Identify which cell holds the provided text, then report its [X, Y] central coordinate. 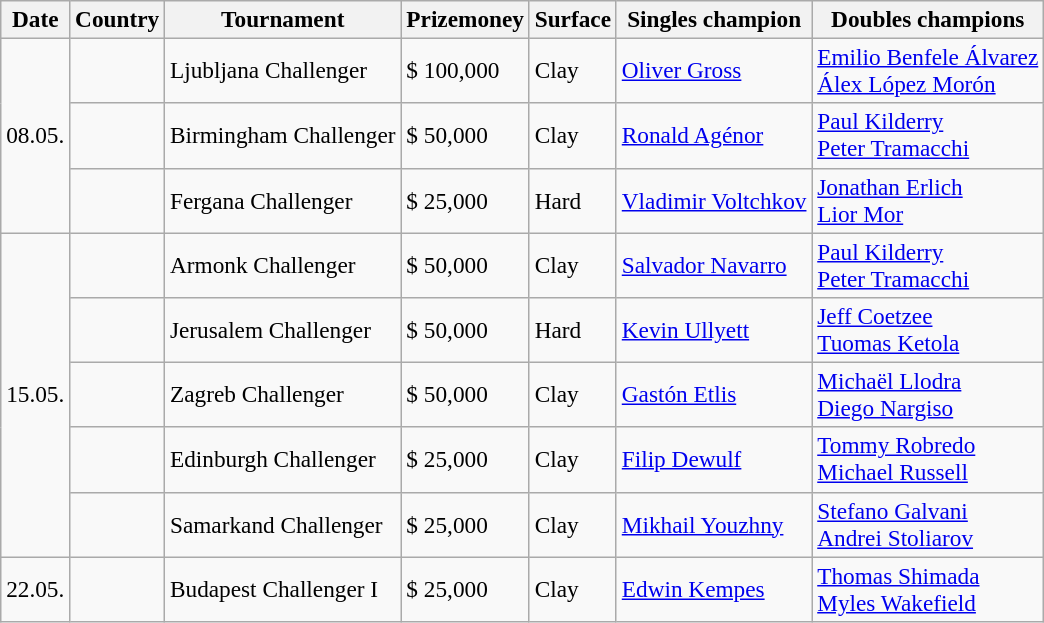
$ 100,000 [465, 70]
Salvador Navarro [714, 264]
Tommy Robredo Michael Russell [928, 460]
Ronald Agénor [714, 136]
Birmingham Challenger [283, 136]
Thomas Shimada Myles Wakefield [928, 588]
Zagreb Challenger [283, 394]
Date [36, 19]
Edwin Kempes [714, 588]
Samarkand Challenger [283, 524]
22.05. [36, 588]
Country [118, 19]
Stefano Galvani Andrei Stoliarov [928, 524]
Vladimir Voltchkov [714, 200]
Gastón Etlis [714, 394]
Michaël Llodra Diego Nargiso [928, 394]
Edinburgh Challenger [283, 460]
Prizemoney [465, 19]
Singles champion [714, 19]
08.05. [36, 135]
15.05. [36, 394]
Jeff Coetzee Tuomas Ketola [928, 330]
Filip Dewulf [714, 460]
Doubles champions [928, 19]
Fergana Challenger [283, 200]
Oliver Gross [714, 70]
Emilio Benfele Álvarez Álex López Morón [928, 70]
Armonk Challenger [283, 264]
Kevin Ullyett [714, 330]
Budapest Challenger I [283, 588]
Jerusalem Challenger [283, 330]
Surface [572, 19]
Mikhail Youzhny [714, 524]
Jonathan Erlich Lior Mor [928, 200]
Ljubljana Challenger [283, 70]
Tournament [283, 19]
